Find where the given text appears and provide that cell's center as [x, y] coordinate. 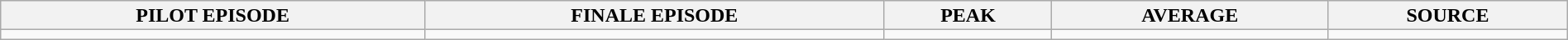
PILOT EPISODE [213, 15]
AVERAGE [1190, 15]
SOURCE [1448, 15]
FINALE EPISODE [655, 15]
PEAK [968, 15]
